Determine the [X, Y] coordinate at the center of the cell enclosing the given text.  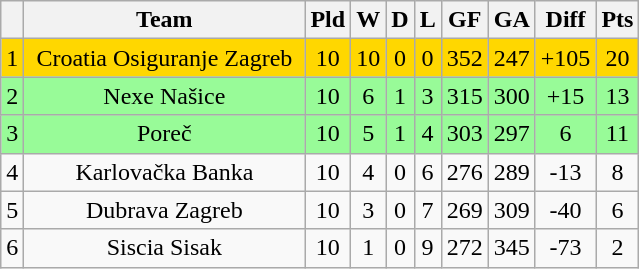
Team [164, 20]
+105 [566, 58]
Siscia Sisak [164, 248]
Dubrava Zagreb [164, 210]
13 [618, 96]
GF [464, 20]
309 [512, 210]
+15 [566, 96]
297 [512, 134]
289 [512, 172]
-40 [566, 210]
Poreč [164, 134]
300 [512, 96]
W [368, 20]
Pts [618, 20]
269 [464, 210]
8 [618, 172]
L [428, 20]
GA [512, 20]
303 [464, 134]
9 [428, 248]
276 [464, 172]
315 [464, 96]
11 [618, 134]
Croatia Osiguranje Zagreb [164, 58]
352 [464, 58]
247 [512, 58]
Karlovačka Banka [164, 172]
7 [428, 210]
Diff [566, 20]
-13 [566, 172]
345 [512, 248]
Pld [328, 20]
Nexe Našice [164, 96]
20 [618, 58]
-73 [566, 248]
272 [464, 248]
D [400, 20]
